For the text-containing cell, return its midpoint in [X, Y] coordinate format. 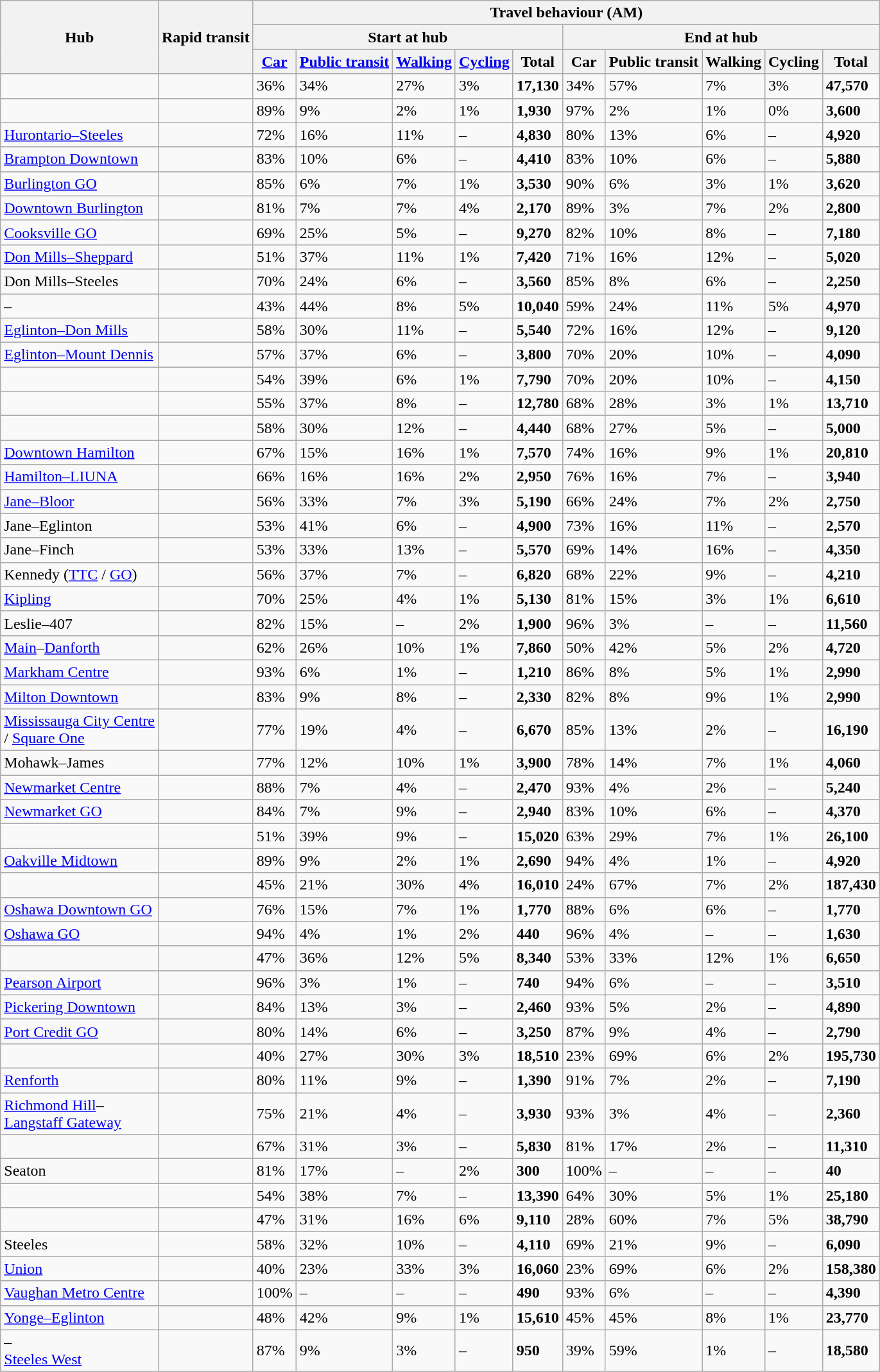
4,210 [851, 574]
6,090 [851, 1244]
3,940 [851, 477]
6,670 [538, 730]
Mohawk–James [80, 763]
Newmarket GO [80, 812]
Yonge–Eglinton [80, 1317]
32% [344, 1244]
Milton Downtown [80, 696]
Union [80, 1269]
10,040 [538, 306]
Jane–Eglinton [80, 526]
5,540 [538, 330]
1,390 [538, 1080]
74% [584, 452]
3,800 [538, 355]
43% [275, 306]
9,270 [538, 232]
4,110 [538, 1244]
Cooksville GO [80, 232]
5,830 [538, 1147]
4,440 [538, 428]
18,510 [538, 1056]
3,560 [538, 281]
48% [275, 1317]
Oshawa Downtown GO [80, 909]
4,970 [851, 306]
26,100 [851, 836]
2,690 [538, 861]
Burlington GO [80, 184]
Hurontario–Steeles [80, 135]
4,060 [851, 763]
4,370 [851, 812]
91% [584, 1080]
End at hub [721, 37]
Mississauga City Centre/ Square One [80, 730]
5,570 [538, 550]
Don Mills–Sheppard [80, 257]
23,770 [851, 1317]
71% [584, 257]
16,190 [851, 730]
9,120 [851, 330]
3,600 [851, 110]
Hub [80, 37]
2,470 [538, 787]
40 [851, 1171]
4,720 [851, 647]
2,570 [851, 526]
158,380 [851, 1269]
63% [584, 836]
15,610 [538, 1317]
4,890 [851, 1007]
–Steeles West [80, 1350]
5,020 [851, 257]
19% [344, 730]
7,860 [538, 647]
Richmond Hill–Langstaff Gateway [80, 1113]
7,790 [538, 379]
6,610 [851, 599]
5,880 [851, 159]
Kennedy (TTC / GO) [80, 574]
3,620 [851, 184]
Kipling [80, 599]
5,000 [851, 428]
4,150 [851, 379]
2,940 [538, 812]
Newmarket Centre [80, 787]
2,950 [538, 477]
11,310 [851, 1147]
1,210 [538, 672]
Start at hub [408, 37]
60% [653, 1220]
7,570 [538, 452]
Travel behaviour (AM) [566, 13]
86% [584, 672]
16,010 [538, 885]
Oakville Midtown [80, 861]
Pearson Airport [80, 982]
12,780 [538, 404]
55% [275, 404]
Main–Danforth [80, 647]
18,580 [851, 1350]
2,460 [538, 1007]
5,240 [851, 787]
Renforth [80, 1080]
Vaughan Metro Centre [80, 1293]
Hamilton–LIUNA [80, 477]
2,360 [851, 1113]
38,790 [851, 1220]
29% [653, 836]
2,250 [851, 281]
2,330 [538, 696]
Downtown Hamilton [80, 452]
1,930 [538, 110]
9,110 [538, 1220]
Brampton Downtown [80, 159]
187,430 [851, 885]
17,130 [538, 86]
47,570 [851, 86]
195,730 [851, 1056]
Pickering Downtown [80, 1007]
Steeles [80, 1244]
75% [275, 1113]
73% [584, 526]
4,350 [851, 550]
50% [584, 647]
7,190 [851, 1080]
Markham Centre [80, 672]
3,530 [538, 184]
6,650 [851, 958]
7,180 [851, 232]
4,410 [538, 159]
64% [584, 1196]
6,820 [538, 574]
38% [344, 1196]
Rapid transit [205, 37]
4,830 [538, 135]
5,190 [538, 501]
3,900 [538, 763]
16,060 [538, 1269]
Jane–Finch [80, 550]
90% [584, 184]
8,340 [538, 958]
Port Credit GO [80, 1031]
2,800 [851, 208]
2,750 [851, 501]
7,420 [538, 257]
3,930 [538, 1113]
2,170 [538, 208]
Don Mills–Steeles [80, 281]
4,390 [851, 1293]
1,630 [851, 934]
Seaton [80, 1171]
490 [538, 1293]
22% [653, 574]
13,390 [538, 1196]
1,900 [538, 623]
13,710 [851, 404]
4,900 [538, 526]
4,090 [851, 355]
Eglinton–Don Mills [80, 330]
Jane–Bloor [80, 501]
Oshawa GO [80, 934]
41% [344, 526]
62% [275, 647]
25,180 [851, 1196]
97% [584, 110]
2,790 [851, 1031]
26% [344, 647]
3,510 [851, 982]
11,560 [851, 623]
Eglinton–Mount Dennis [80, 355]
740 [538, 982]
Downtown Burlington [80, 208]
20,810 [851, 452]
300 [538, 1171]
0% [793, 110]
950 [538, 1350]
3,250 [538, 1031]
440 [538, 934]
Leslie–407 [80, 623]
44% [344, 306]
78% [584, 763]
15,020 [538, 836]
5,130 [538, 599]
